Return the [x, y] coordinate for the center point of the cell that contains the specified text.  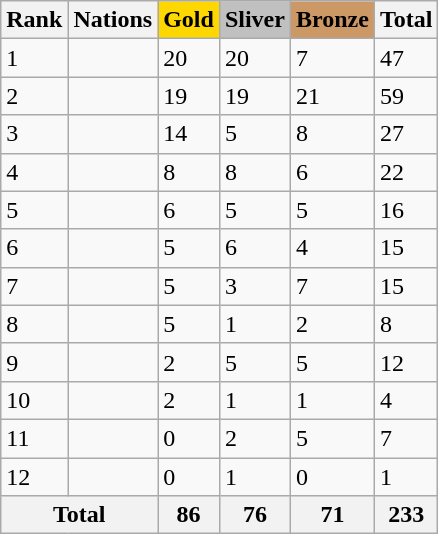
86 [189, 515]
59 [406, 96]
21 [332, 96]
22 [406, 172]
Nations [113, 20]
16 [406, 210]
Rank [34, 20]
Gold [189, 20]
Sliver [254, 20]
10 [34, 400]
71 [332, 515]
233 [406, 515]
47 [406, 58]
76 [254, 515]
9 [34, 362]
Bronze [332, 20]
14 [189, 134]
11 [34, 438]
27 [406, 134]
